Provide the (x, y) coordinate of the cell's center where the given text is located.  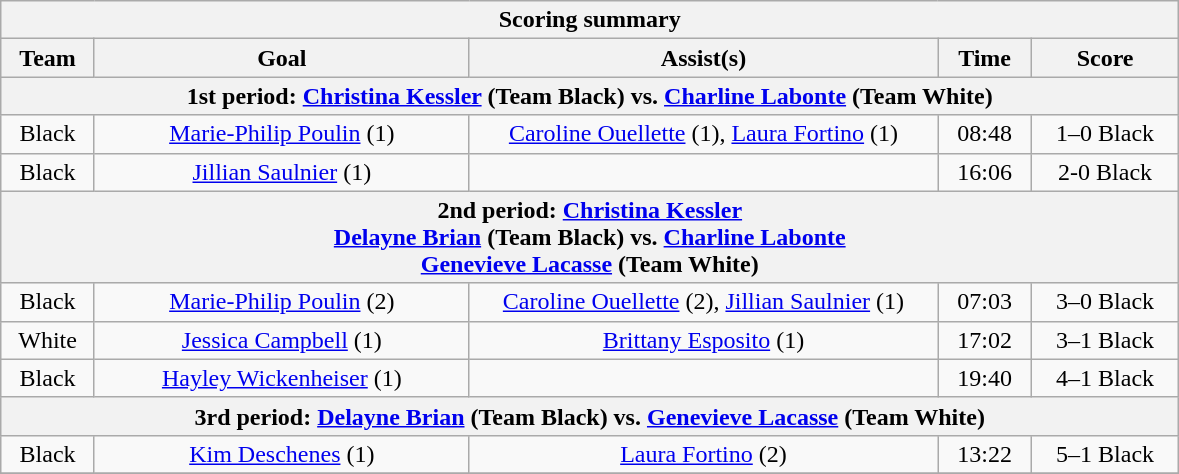
Jillian Saulnier (1) (282, 172)
Scoring summary (590, 20)
16:06 (985, 172)
13:22 (985, 454)
Assist(s) (704, 58)
Jessica Campbell (1) (282, 340)
Hayley Wickenheiser (1) (282, 378)
1st period: Christina Kessler (Team Black) vs. Charline Labonte (Team White) (590, 96)
4–1 Black (1104, 378)
2-0 Black (1104, 172)
Kim Deschenes (1) (282, 454)
White (48, 340)
5–1 Black (1104, 454)
Marie-Philip Poulin (1) (282, 134)
3rd period: Delayne Brian (Team Black) vs. Genevieve Lacasse (Team White) (590, 416)
Time (985, 58)
Team (48, 58)
Caroline Ouellette (2), Jillian Saulnier (1) (704, 302)
3–0 Black (1104, 302)
Score (1104, 58)
1–0 Black (1104, 134)
2nd period: Christina KesslerDelayne Brian (Team Black) vs. Charline LabonteGenevieve Lacasse (Team White) (590, 237)
Caroline Ouellette (1), Laura Fortino (1) (704, 134)
Brittany Esposito (1) (704, 340)
19:40 (985, 378)
Laura Fortino (2) (704, 454)
3–1 Black (1104, 340)
Goal (282, 58)
Marie-Philip Poulin (2) (282, 302)
17:02 (985, 340)
08:48 (985, 134)
07:03 (985, 302)
